Pinpoint the cell where the given text exists, returning its (X, Y) midpoint coordinate. 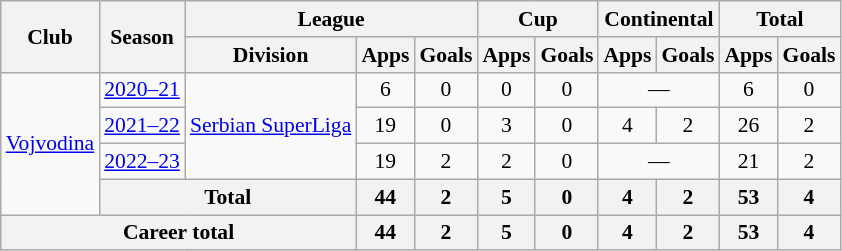
Season (142, 36)
21 (748, 162)
Vojvodina (50, 143)
2020–21 (142, 90)
Serbian SuperLiga (270, 126)
Cup (538, 19)
Division (270, 55)
Club (50, 36)
26 (748, 126)
Continental (658, 19)
League (331, 19)
Career total (179, 233)
2021–22 (142, 126)
2022–23 (142, 162)
3 (506, 126)
